Capture the cell that displays the provided text and extract its [x, y] central coordinate. 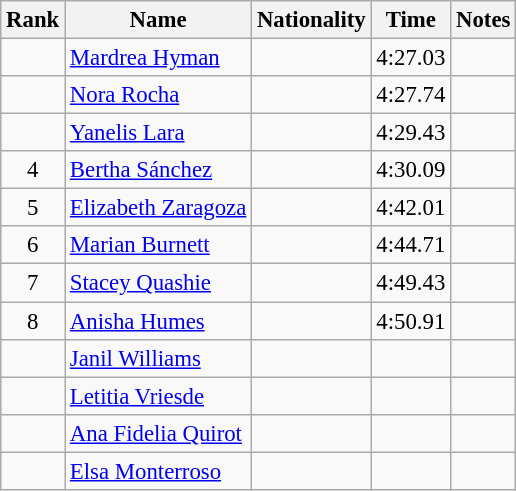
4:50.91 [411, 321]
Notes [484, 20]
Mardrea Hyman [158, 58]
Elizabeth Zaragoza [158, 208]
6 [33, 245]
4:29.43 [411, 133]
4:42.01 [411, 208]
Anisha Humes [158, 321]
8 [33, 321]
Marian Burnett [158, 245]
Time [411, 20]
Janil Williams [158, 358]
4:30.09 [411, 170]
4:44.71 [411, 245]
Name [158, 20]
4:27.74 [411, 95]
Nationality [312, 20]
Elsa Monterroso [158, 471]
Stacey Quashie [158, 283]
Yanelis Lara [158, 133]
Bertha Sánchez [158, 170]
Rank [33, 20]
4:27.03 [411, 58]
4 [33, 170]
4:49.43 [411, 283]
Ana Fidelia Quirot [158, 433]
7 [33, 283]
5 [33, 208]
Letitia Vriesde [158, 396]
Nora Rocha [158, 95]
